Detect which cell encompasses the target text, then output its [X, Y] center coordinate. 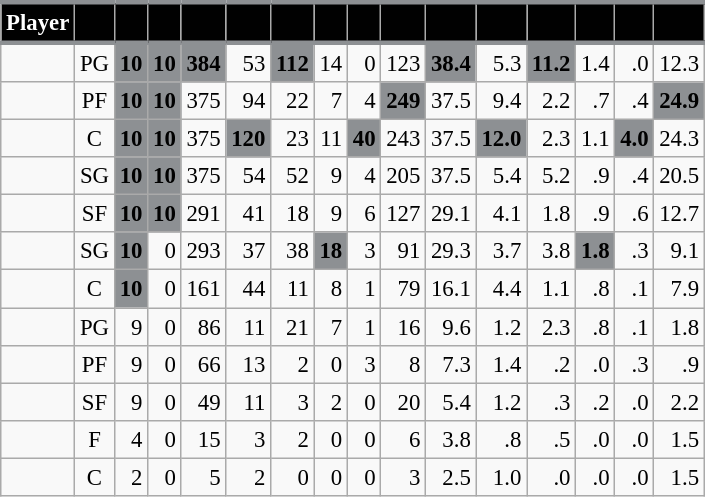
66 [204, 364]
161 [204, 289]
9.1 [679, 251]
23 [293, 139]
293 [204, 251]
112 [293, 62]
38.4 [451, 62]
9.4 [501, 101]
24.9 [679, 101]
22 [293, 101]
79 [404, 289]
2.5 [451, 477]
40 [364, 139]
123 [404, 62]
21 [293, 327]
291 [204, 214]
12.3 [679, 62]
44 [248, 289]
20 [404, 402]
20.5 [679, 176]
13 [248, 364]
37 [248, 251]
.7 [596, 101]
7.3 [451, 364]
5.2 [552, 176]
14 [330, 62]
4.1 [501, 214]
52 [293, 176]
205 [404, 176]
16.1 [451, 289]
24.3 [679, 139]
38 [293, 251]
1.0 [501, 477]
F [95, 439]
5.3 [501, 62]
9.6 [451, 327]
15 [204, 439]
Player [38, 22]
53 [248, 62]
.6 [634, 214]
91 [404, 251]
5 [204, 477]
29.1 [451, 214]
29.3 [451, 251]
12.7 [679, 214]
41 [248, 214]
11.2 [552, 62]
249 [404, 101]
384 [204, 62]
54 [248, 176]
86 [204, 327]
94 [248, 101]
.5 [552, 439]
49 [204, 402]
16 [404, 327]
7.9 [679, 289]
12.0 [501, 139]
3.7 [501, 251]
4.4 [501, 289]
4.0 [634, 139]
120 [248, 139]
243 [404, 139]
127 [404, 214]
